Find where the given text appears and provide that cell's center as [X, Y] coordinate. 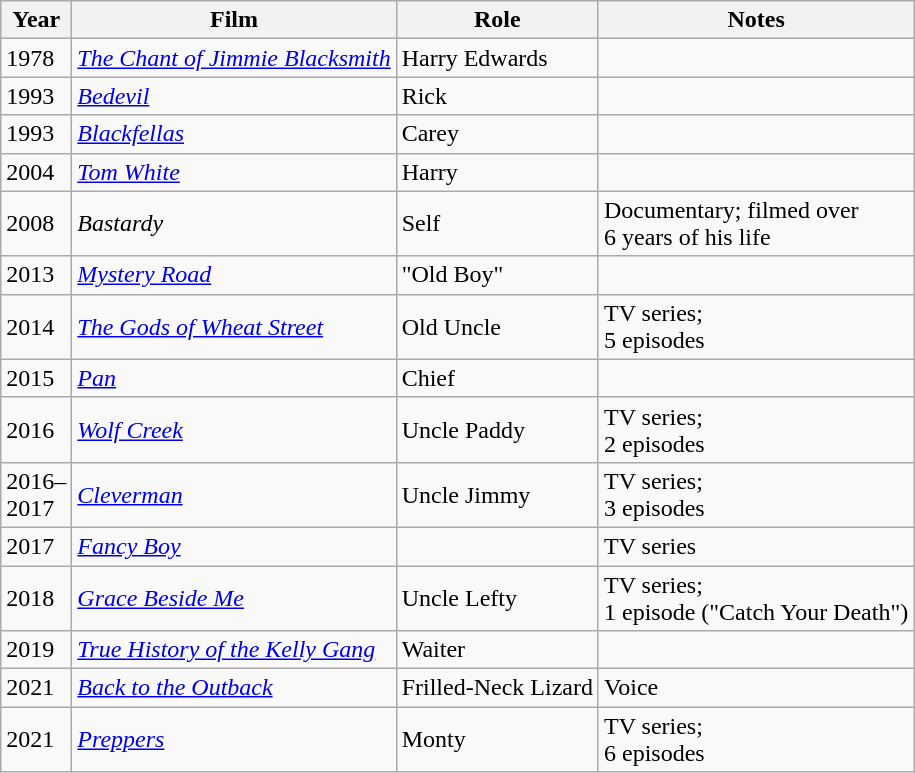
Waiter [497, 650]
TV series;1 episode ("Catch Your Death") [756, 598]
2004 [36, 172]
Documentary; filmed over6 years of his life [756, 224]
Harry [497, 172]
Chief [497, 378]
2017 [36, 546]
TV series;6 episodes [756, 740]
Notes [756, 20]
Year [36, 20]
Rick [497, 96]
TV series [756, 546]
1978 [36, 58]
Carey [497, 134]
Uncle Paddy [497, 430]
Film [234, 20]
Grace Beside Me [234, 598]
TV series;2 episodes [756, 430]
The Chant of Jimmie Blacksmith [234, 58]
True History of the Kelly Gang [234, 650]
Bedevil [234, 96]
Bastardy [234, 224]
Wolf Creek [234, 430]
Tom White [234, 172]
TV series;5 episodes [756, 326]
2008 [36, 224]
Harry Edwards [497, 58]
2019 [36, 650]
2018 [36, 598]
Uncle Lefty [497, 598]
Fancy Boy [234, 546]
Mystery Road [234, 275]
Monty [497, 740]
2016–2017 [36, 494]
2016 [36, 430]
2013 [36, 275]
TV series;3 episodes [756, 494]
Preppers [234, 740]
Back to the Outback [234, 688]
Cleverman [234, 494]
"Old Boy" [497, 275]
Uncle Jimmy [497, 494]
Role [497, 20]
2014 [36, 326]
Self [497, 224]
Voice [756, 688]
The Gods of Wheat Street [234, 326]
Blackfellas [234, 134]
Old Uncle [497, 326]
Frilled-Neck Lizard [497, 688]
2015 [36, 378]
Pan [234, 378]
